Locate the cell with the specified text and output its [x, y] center coordinate. 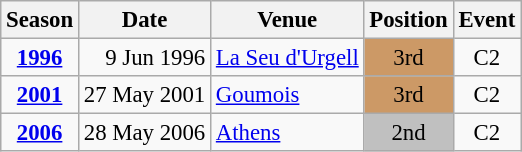
Athens [288, 133]
Date [144, 20]
Position [408, 20]
27 May 2001 [144, 95]
Season [40, 20]
La Seu d'Urgell [288, 58]
Event [487, 20]
Goumois [288, 95]
28 May 2006 [144, 133]
1996 [40, 58]
2006 [40, 133]
2001 [40, 95]
Venue [288, 20]
9 Jun 1996 [144, 58]
2nd [408, 133]
